Capture the cell that displays the provided text and extract its (x, y) central coordinate. 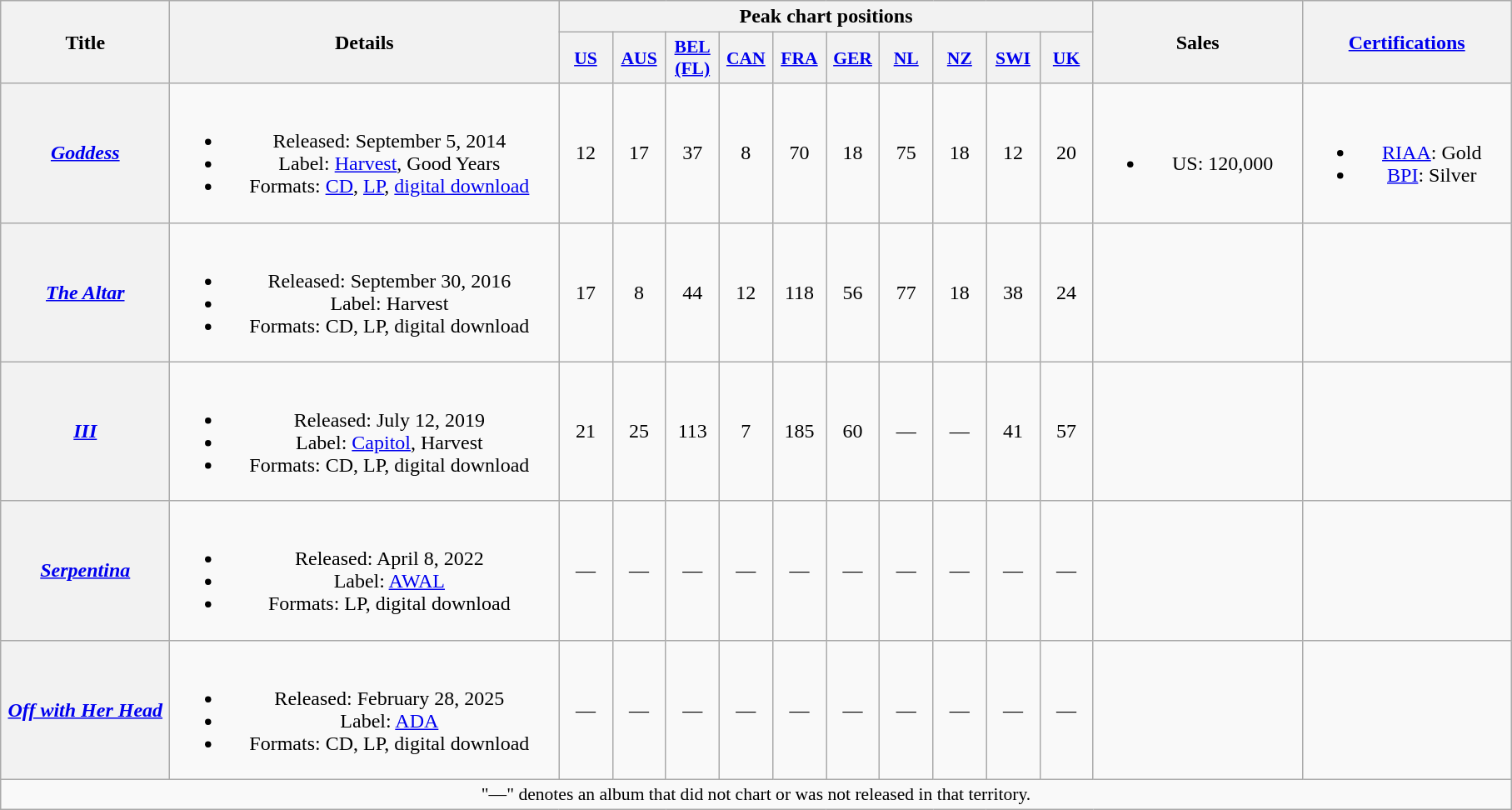
CAN (746, 58)
GER (853, 58)
Title (85, 42)
Released: April 8, 2022Label: AWALFormats: LP, digital download (365, 570)
Peak chart positions (826, 17)
The Altar (85, 292)
NZ (960, 58)
AUS (639, 58)
NL (906, 58)
37 (692, 153)
60 (853, 432)
FRA (799, 58)
Goddess (85, 153)
III (85, 432)
US (586, 58)
"—" denotes an album that did not chart or was not released in that territory. (756, 794)
Sales (1198, 42)
25 (639, 432)
7 (746, 432)
Released: September 30, 2016Label: HarvestFormats: CD, LP, digital download (365, 292)
20 (1066, 153)
24 (1066, 292)
Details (365, 42)
57 (1066, 432)
41 (1013, 432)
21 (586, 432)
Released: February 28, 2025Label: ADAFormats: CD, LP, digital download (365, 710)
Released: September 5, 2014Label: Harvest, Good YearsFormats: CD, LP, digital download (365, 153)
113 (692, 432)
70 (799, 153)
118 (799, 292)
77 (906, 292)
Released: July 12, 2019Label: Capitol, HarvestFormats: CD, LP, digital download (365, 432)
SWI (1013, 58)
75 (906, 153)
UK (1066, 58)
56 (853, 292)
185 (799, 432)
Off with Her Head (85, 710)
RIAA: GoldBPI: Silver (1406, 153)
44 (692, 292)
Certifications (1406, 42)
38 (1013, 292)
US: 120,000 (1198, 153)
Serpentina (85, 570)
BEL(FL) (692, 58)
